Pinpoint the cell where the given text exists, returning its [X, Y] midpoint coordinate. 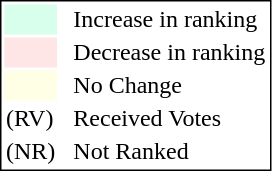
Increase in ranking [170, 19]
Received Votes [170, 119]
No Change [170, 85]
Decrease in ranking [170, 53]
(NR) [30, 151]
Not Ranked [170, 151]
(RV) [30, 119]
